Locate the cell with the specified text and output its [X, Y] center coordinate. 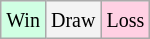
Win [24, 20]
Draw [72, 20]
Loss [126, 20]
